Detect which cell encompasses the target text, then output its [x, y] center coordinate. 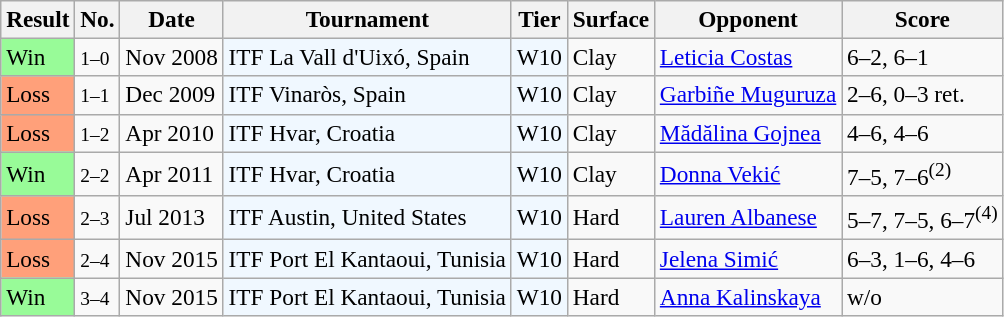
Apr 2010 [172, 133]
Result [38, 19]
1–2 [98, 133]
Jelena Simić [748, 258]
4–6, 4–6 [922, 133]
ITF Vinaròs, Spain [367, 95]
ITF Austin, United States [367, 217]
6–3, 1–6, 4–6 [922, 258]
1–1 [98, 95]
Score [922, 19]
Mădălina Gojnea [748, 133]
Tournament [367, 19]
2–2 [98, 173]
Jul 2013 [172, 217]
Lauren Albanese [748, 217]
6–2, 6–1 [922, 57]
No. [98, 19]
Opponent [748, 19]
2–6, 0–3 ret. [922, 95]
Dec 2009 [172, 95]
Apr 2011 [172, 173]
Surface [610, 19]
1–0 [98, 57]
Leticia Costas [748, 57]
Anna Kalinskaya [748, 296]
Nov 2008 [172, 57]
ITF La Vall d'Uixó, Spain [367, 57]
5–7, 7–5, 6–7(4) [922, 217]
Tier [539, 19]
Donna Vekić [748, 173]
3–4 [98, 296]
w/o [922, 296]
Date [172, 19]
Garbiñe Muguruza [748, 95]
2–3 [98, 217]
2–4 [98, 258]
7–5, 7–6(2) [922, 173]
